Scan for the cell matching the given text and deliver its [x, y] coordinate at center. 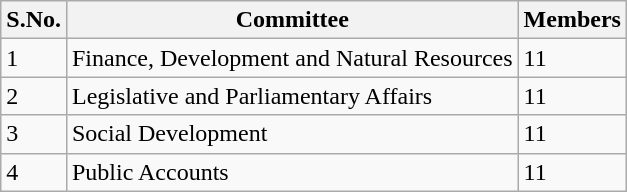
Legislative and Parliamentary Affairs [292, 96]
S.No. [34, 20]
Committee [292, 20]
4 [34, 172]
Finance, Development and Natural Resources [292, 58]
2 [34, 96]
1 [34, 58]
Social Development [292, 134]
3 [34, 134]
Members [572, 20]
Public Accounts [292, 172]
